Output the [X, Y] coordinate of the center of the cell containing the given text.  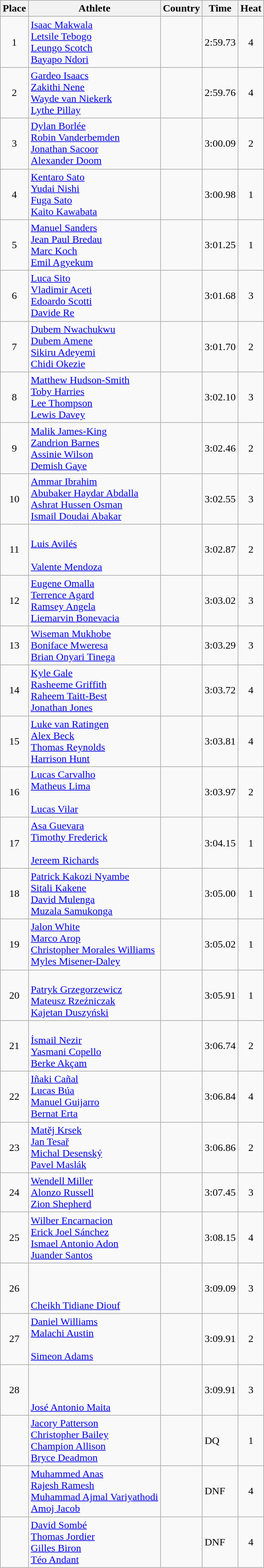
Lucas CarvalhoMatheus LimaLucas Vilar [94, 792]
Jalon WhiteMarco AropChristopher Morales WilliamsMyles Misener-Daley [94, 944]
Cheikh Tidiane Diouf [94, 1288]
Kentaro SatoYudai NishiFuga SatoKaito Kawabata [94, 194]
3:03.02 [220, 600]
Wilber EncarnacionErick Joel SánchezIsmael Antonio AdonJuander Santos [94, 1238]
DQ [220, 1440]
11 [15, 549]
3:09.09 [220, 1288]
İsmail NezirYasmani CopelloBerke Akçam [94, 1046]
Wendell MillerAlonzo RussellZion Shepherd [94, 1192]
Ammar IbrahimAbubaker Haydar AbdallaAshrat Hussen OsmanIsmail Doudai Abakar [94, 499]
13 [15, 646]
12 [15, 600]
Dylan BorléeRobin VanderbemdenJonathan SacoorAlexander Doom [94, 143]
3:03.29 [220, 646]
2:59.73 [220, 42]
Luke van RatingenAlex BeckThomas ReynoldsHarrison Hunt [94, 741]
7 [15, 346]
24 [15, 1192]
José Antonio Maita [94, 1390]
3:06.74 [220, 1046]
26 [15, 1288]
3:06.84 [220, 1097]
Muhammed AnasRajesh RameshMuhammad Ajmal VariyathodiAmoj Jacob [94, 1492]
3:02.46 [220, 448]
9 [15, 448]
Manuel SandersJean Paul BredauMarc KochEmil Agyekum [94, 245]
Isaac MakwalaLetsile TebogoLeungo ScotchBayapo Ndori [94, 42]
Asa GuevaraTimothy FrederickJereem Richards [94, 843]
Luca SitoVladimir AcetiEdoardo ScottiDavide Re [94, 296]
3:00.09 [220, 143]
Patrick Kakozi NyambeSitali KakeneDavid MulengaMuzala Samukonga [94, 894]
David SombéThomas JordierGilles BironTéo Andant [94, 1542]
Wiseman MukhobeBoniface MweresaBrian Onyari Tinega [94, 646]
3:02.87 [220, 549]
3:01.68 [220, 296]
Time [220, 9]
3:00.98 [220, 194]
Jacory PattersonChristopher BaileyChampion AllisonBryce Deadmon [94, 1440]
Iñaki CañalLucas BúaManuel GuijarroBernat Erta [94, 1097]
3:03.81 [220, 741]
22 [15, 1097]
3:01.25 [220, 245]
15 [15, 741]
3:03.97 [220, 792]
19 [15, 944]
3:03.72 [220, 691]
Patryk GrzegorzewiczMateusz RzeźniczakKajetan Duszyński [94, 995]
21 [15, 1046]
Dubem NwachukwuDubem AmeneSikiru AdeyemiChidi Okezie [94, 346]
3:08.15 [220, 1238]
Daniel WilliamsMalachi AustinSimeon Adams [94, 1339]
Matěj KrsekJan TesařMichal DesenskýPavel Maslák [94, 1147]
Athlete [94, 9]
Kyle GaleRasheeme GriffithRaheem Taitt-BestJonathan Jones [94, 691]
14 [15, 691]
3:02.55 [220, 499]
3:06.86 [220, 1147]
3:04.15 [220, 843]
5 [15, 245]
18 [15, 894]
8 [15, 397]
Place [15, 9]
16 [15, 792]
Gardeo IsaacsZakithi NeneWayde van NiekerkLythe Pillay [94, 93]
Country [182, 9]
27 [15, 1339]
6 [15, 296]
3:05.91 [220, 995]
2:59.76 [220, 93]
10 [15, 499]
20 [15, 995]
3:01.70 [220, 346]
Heat [251, 9]
Luis AvilésValente Mendoza [94, 549]
Matthew Hudson-SmithToby HarriesLee ThompsonLewis Davey [94, 397]
3:02.10 [220, 397]
3:07.45 [220, 1192]
17 [15, 843]
23 [15, 1147]
Malik James-KingZandrion BarnesAssinie WilsonDemish Gaye [94, 448]
28 [15, 1390]
3:05.02 [220, 944]
3:05.00 [220, 894]
Eugene OmallaTerrence AgardRamsey AngelaLiemarvin Bonevacia [94, 600]
25 [15, 1238]
